Identify which cell holds the provided text, then report its (x, y) central coordinate. 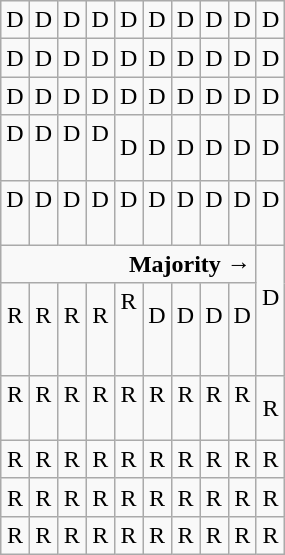
Majority → (129, 264)
